Scan for the cell matching the given text and deliver its [x, y] coordinate at center. 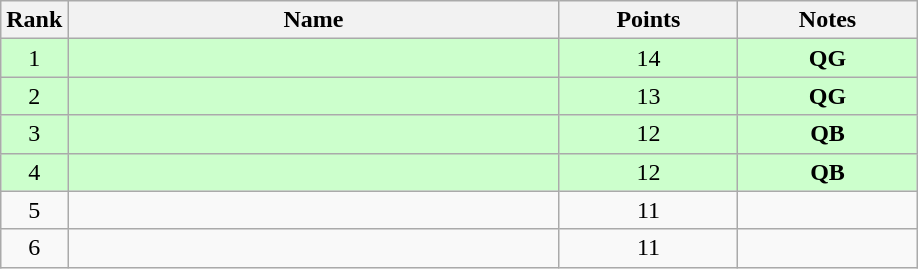
Points [648, 20]
3 [34, 134]
Notes [828, 20]
6 [34, 248]
4 [34, 172]
13 [648, 96]
Rank [34, 20]
14 [648, 58]
1 [34, 58]
2 [34, 96]
5 [34, 210]
Name [314, 20]
